Capture the cell that displays the provided text and extract its (x, y) central coordinate. 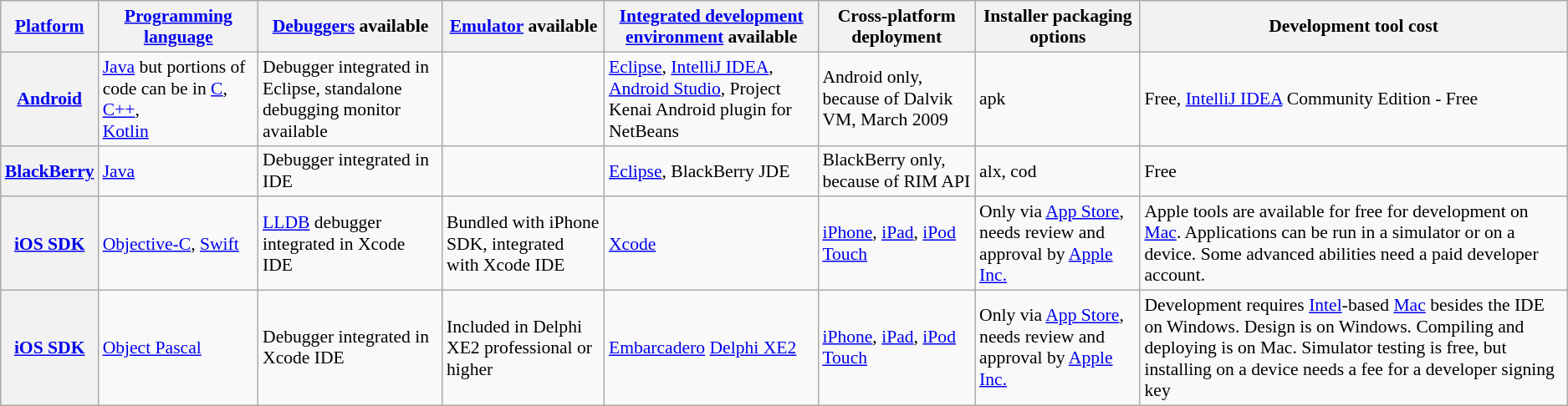
LLDB debugger integrated in Xcode IDE (350, 244)
Debugger integrated in Xcode IDE (350, 348)
alx, cod (1057, 170)
Android (50, 99)
Free, IntelliJ IDEA Community Edition - Free (1353, 99)
Eclipse, IntelliJ IDEA, Android Studio, Project Kenai Android plugin for NetBeans (711, 99)
Java (179, 170)
apk (1057, 99)
BlackBerry only, because of RIM API (896, 170)
Development tool cost (1353, 27)
Android only, because of Dalvik VM, March 2009 (896, 99)
Objective-C, Swift (179, 244)
Programming language (179, 27)
Free (1353, 170)
Installer packaging options (1057, 27)
Emulator available (524, 27)
Debugger integrated in Eclipse, standalone debugging monitor available (350, 99)
Debugger integrated in IDE (350, 170)
Platform (50, 27)
Debuggers available (350, 27)
BlackBerry (50, 170)
Included in Delphi XE2 professional or higher (524, 348)
Java but portions of code can be in C, C++,Kotlin (179, 99)
Object Pascal (179, 348)
Eclipse, BlackBerry JDE (711, 170)
Embarcadero Delphi XE2 (711, 348)
Integrated development environment available (711, 27)
Cross-platform deployment (896, 27)
Bundled with iPhone SDK, integrated with Xcode IDE (524, 244)
Xcode (711, 244)
